Determine the [x, y] coordinate at the center of the cell enclosing the given text.  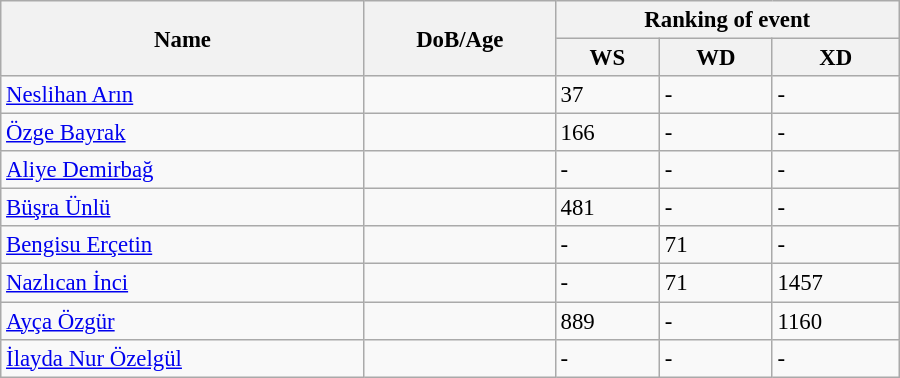
Aliye Demirbağ [183, 170]
Name [183, 38]
Bengisu Erçetin [183, 245]
37 [607, 95]
WS [607, 58]
İlayda Nur Özelgül [183, 358]
481 [607, 208]
Özge Bayrak [183, 133]
1457 [836, 283]
Ranking of event [727, 20]
166 [607, 133]
Neslihan Arın [183, 95]
1160 [836, 321]
889 [607, 321]
Ayça Özgür [183, 321]
WD [716, 58]
XD [836, 58]
Büşra Ünlü [183, 208]
Nazlıcan İnci [183, 283]
DoB/Age [460, 38]
